Search for the cell housing the specified text and yield its [x, y] center coordinate. 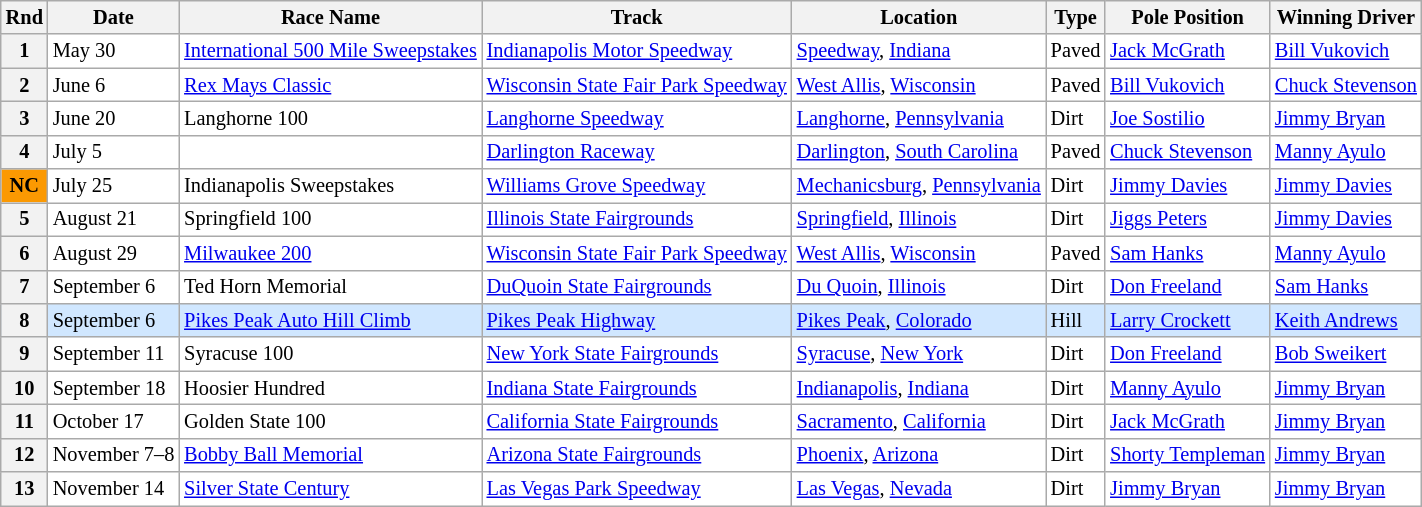
5 [24, 219]
10 [24, 388]
Pikes Peak, Colorado [919, 320]
Speedway, Indiana [919, 51]
Las Vegas Park Speedway [637, 489]
Mechanicsburg, Pennsylvania [919, 186]
1 [24, 51]
July 25 [114, 186]
Syracuse 100 [330, 354]
June 6 [114, 85]
11 [24, 421]
9 [24, 354]
November 14 [114, 489]
Winning Driver [1346, 17]
Type [1076, 17]
Springfield 100 [330, 219]
Illinois State Fairgrounds [637, 219]
NC [24, 186]
6 [24, 253]
August 21 [114, 219]
Langhorne, Pennsylvania [919, 118]
3 [24, 118]
Track [637, 17]
Date [114, 17]
May 30 [114, 51]
Milwaukee 200 [330, 253]
Indianapolis Sweepstakes [330, 186]
Joe Sostilio [1188, 118]
Rnd [24, 17]
2 [24, 85]
Pikes Peak Auto Hill Climb [330, 320]
7 [24, 287]
New York State Fairgrounds [637, 354]
Shorty Templeman [1188, 455]
Du Quoin, Illinois [919, 287]
Arizona State Fairgrounds [637, 455]
Indianapolis, Indiana [919, 388]
8 [24, 320]
Indianapolis Motor Speedway [637, 51]
August 29 [114, 253]
July 5 [114, 152]
Silver State Century [330, 489]
Hill [1076, 320]
September 11 [114, 354]
13 [24, 489]
Darlington Raceway [637, 152]
Jiggs Peters [1188, 219]
Langhorne Speedway [637, 118]
Las Vegas, Nevada [919, 489]
Pole Position [1188, 17]
Golden State 100 [330, 421]
September 18 [114, 388]
Race Name [330, 17]
Springfield, Illinois [919, 219]
Phoenix, Arizona [919, 455]
Keith Andrews [1346, 320]
October 17 [114, 421]
Bobby Ball Memorial [330, 455]
Williams Grove Speedway [637, 186]
Darlington, South Carolina [919, 152]
June 20 [114, 118]
Location [919, 17]
Langhorne 100 [330, 118]
Larry Crockett [1188, 320]
Ted Horn Memorial [330, 287]
Pikes Peak Highway [637, 320]
4 [24, 152]
Bob Sweikert [1346, 354]
Syracuse, New York [919, 354]
November 7–8 [114, 455]
California State Fairgrounds [637, 421]
Rex Mays Classic [330, 85]
Indiana State Fairgrounds [637, 388]
Sacramento, California [919, 421]
DuQuoin State Fairgrounds [637, 287]
12 [24, 455]
Hoosier Hundred [330, 388]
International 500 Mile Sweepstakes [330, 51]
